Locate the cell with the specified text and output its (X, Y) center coordinate. 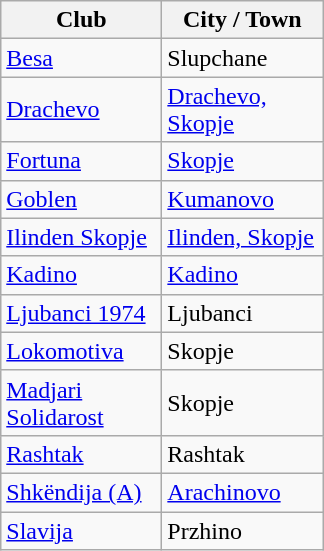
Arachinovo (242, 492)
Goblen (82, 199)
Fortuna (82, 161)
Ljubanci 1974 (82, 313)
Przhino (242, 531)
Club (82, 20)
Drachevo, Skopje (242, 110)
Slupchane (242, 58)
Kumanovo (242, 199)
Ljubanci (242, 313)
Besa (82, 58)
Drachevo (82, 110)
Lokomotiva (82, 351)
Ilinden Skopje (82, 237)
Ilinden, Skopje (242, 237)
Shkëndija (A) (82, 492)
Madjari Solidarost (82, 402)
City / Town (242, 20)
Slavija (82, 531)
